Capture the cell that displays the provided text and extract its (x, y) central coordinate. 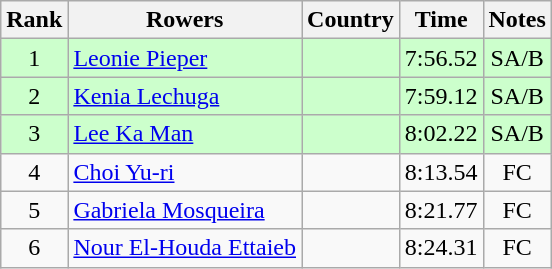
Notes (517, 20)
5 (34, 210)
3 (34, 134)
Rank (34, 20)
Lee Ka Man (185, 134)
8:02.22 (441, 134)
Gabriela Mosqueira (185, 210)
6 (34, 248)
Kenia Lechuga (185, 96)
8:13.54 (441, 172)
Nour El-Houda Ettaieb (185, 248)
2 (34, 96)
Rowers (185, 20)
Leonie Pieper (185, 58)
1 (34, 58)
8:24.31 (441, 248)
Choi Yu-ri (185, 172)
7:59.12 (441, 96)
4 (34, 172)
Country (351, 20)
8:21.77 (441, 210)
7:56.52 (441, 58)
Time (441, 20)
